For the text-containing cell, return its midpoint in [X, Y] coordinate format. 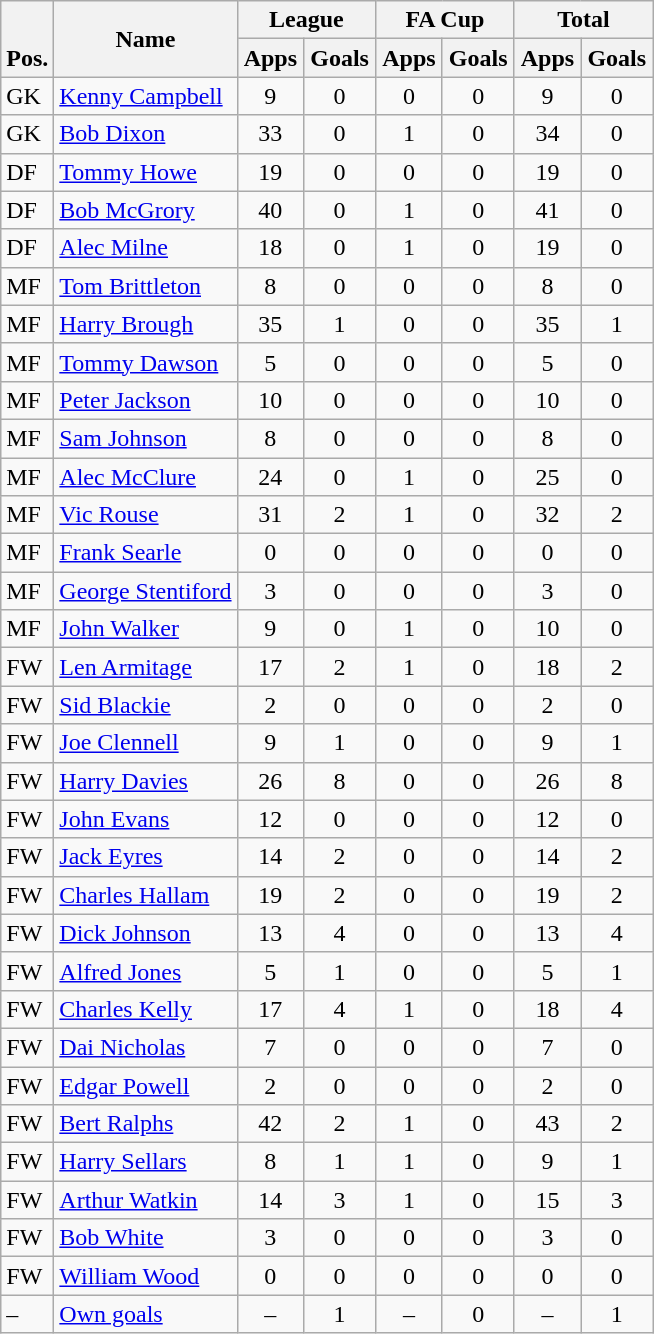
FA Cup [446, 20]
43 [548, 1124]
Peter Jackson [146, 400]
Sam Johnson [146, 438]
32 [548, 515]
31 [270, 515]
Len Armitage [146, 667]
Own goals [146, 1314]
24 [270, 477]
Tommy Dawson [146, 362]
25 [548, 477]
Tom Brittleton [146, 286]
34 [548, 134]
41 [548, 210]
Pos. [28, 39]
Sid Blackie [146, 705]
Alec Milne [146, 248]
Charles Kelly [146, 1009]
Name [146, 39]
Alfred Jones [146, 971]
Edgar Powell [146, 1085]
33 [270, 134]
League [306, 20]
Vic Rouse [146, 515]
Bob Dixon [146, 134]
George Stentiford [146, 591]
Jack Eyres [146, 857]
Dai Nicholas [146, 1047]
Bob McGrory [146, 210]
Alec McClure [146, 477]
Bob White [146, 1238]
Harry Brough [146, 324]
42 [270, 1124]
John Evans [146, 819]
Kenny Campbell [146, 96]
Frank Searle [146, 553]
Harry Sellars [146, 1162]
Dick Johnson [146, 933]
Arthur Watkin [146, 1200]
William Wood [146, 1276]
Joe Clennell [146, 743]
40 [270, 210]
15 [548, 1200]
Charles Hallam [146, 895]
Tommy Howe [146, 172]
Total [584, 20]
Harry Davies [146, 781]
John Walker [146, 629]
Bert Ralphs [146, 1124]
